Identify which cell holds the provided text, then report its [X, Y] central coordinate. 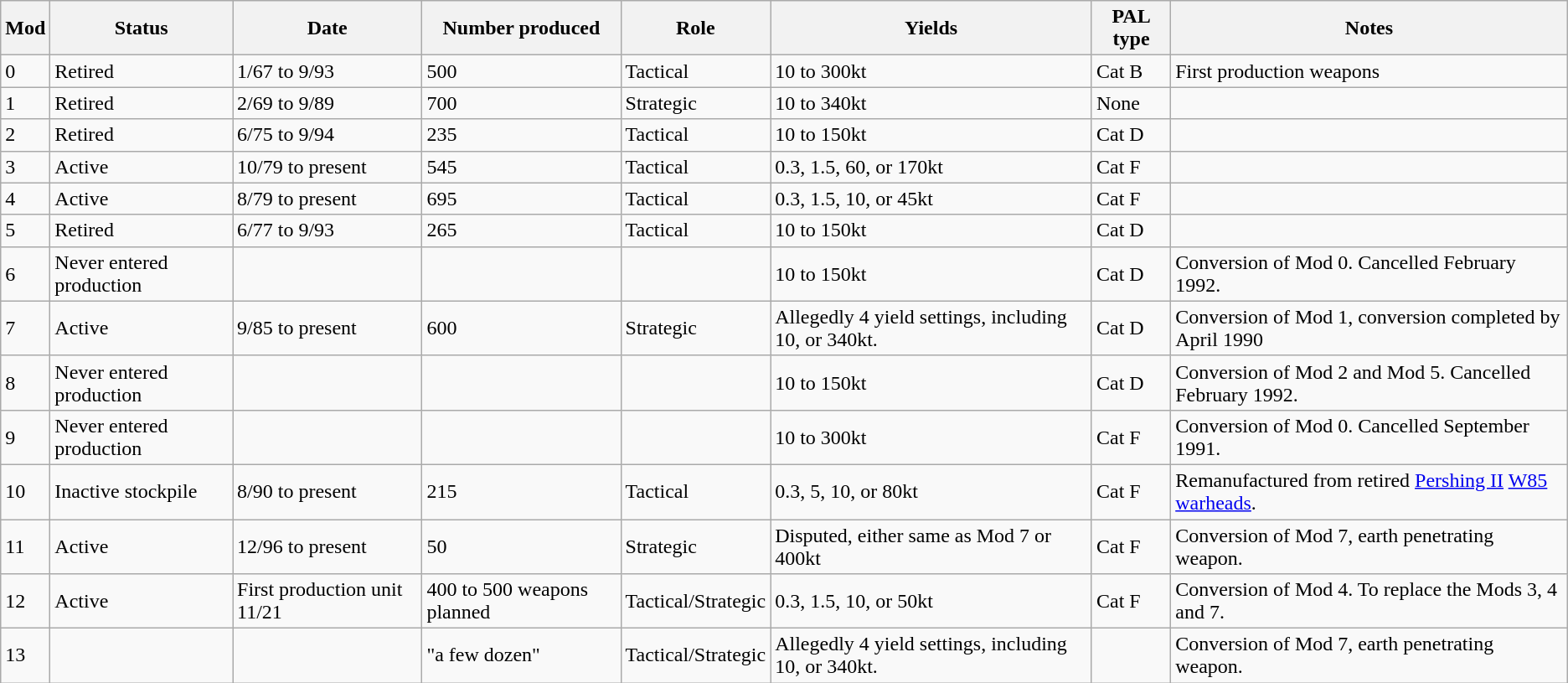
215 [521, 491]
Date [328, 28]
2/69 to 9/89 [328, 103]
Inactive stockpile [142, 491]
12/96 to present [328, 546]
Conversion of Mod 0. Cancelled February 1992. [1369, 273]
9 [25, 437]
265 [521, 230]
545 [521, 167]
10 to 340kt [931, 103]
0 [25, 71]
2 [25, 135]
Conversion of Mod 1, conversion completed by April 1990 [1369, 329]
Number produced [521, 28]
Notes [1369, 28]
0.3, 1.5, 10, or 45kt [931, 199]
First production unit 11/21 [328, 602]
9/85 to present [328, 329]
235 [521, 135]
First production weapons [1369, 71]
50 [521, 546]
0.3, 1.5, 60, or 170kt [931, 167]
8/90 to present [328, 491]
10 [25, 491]
8/79 to present [328, 199]
12 [25, 602]
1/67 to 9/93 [328, 71]
695 [521, 199]
Cat B [1131, 71]
700 [521, 103]
4 [25, 199]
0.3, 1.5, 10, or 50kt [931, 602]
8 [25, 382]
6 [25, 273]
Conversion of Mod 0. Cancelled September 1991. [1369, 437]
Status [142, 28]
600 [521, 329]
Conversion of Mod 2 and Mod 5. Cancelled February 1992. [1369, 382]
3 [25, 167]
13 [25, 655]
"a few dozen" [521, 655]
PAL type [1131, 28]
Disputed, either same as Mod 7 or 400kt [931, 546]
10/79 to present [328, 167]
None [1131, 103]
1 [25, 103]
0.3, 5, 10, or 80kt [931, 491]
400 to 500 weapons planned [521, 602]
Role [695, 28]
11 [25, 546]
5 [25, 230]
Remanufactured from retired Pershing II W85 warheads. [1369, 491]
Conversion of Mod 4. To replace the Mods 3, 4 and 7. [1369, 602]
Mod [25, 28]
7 [25, 329]
6/75 to 9/94 [328, 135]
Yields [931, 28]
6/77 to 9/93 [328, 230]
500 [521, 71]
